Scan for the cell matching the given text and deliver its (X, Y) coordinate at center. 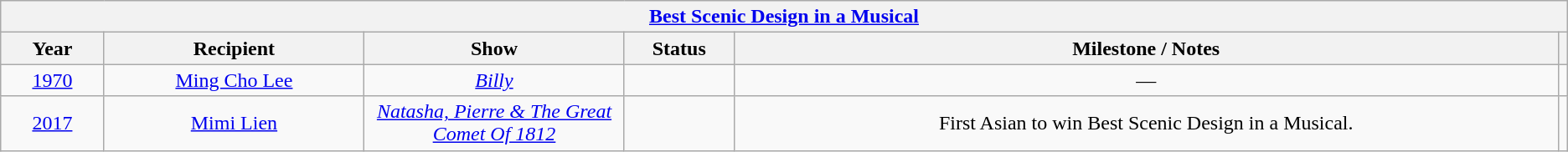
Best Scenic Design in a Musical (784, 17)
Billy (494, 80)
Mimi Lien (235, 124)
Year (52, 48)
1970 (52, 80)
Recipient (235, 48)
Show (494, 48)
Ming Cho Lee (235, 80)
Status (678, 48)
2017 (52, 124)
Natasha, Pierre & The Great Comet Of 1812 (494, 124)
— (1146, 80)
Milestone / Notes (1146, 48)
First Asian to win Best Scenic Design in a Musical. (1146, 124)
